Locate the cell with the specified text and output its (X, Y) center coordinate. 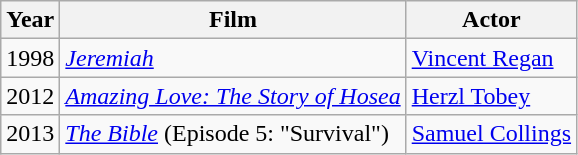
2013 (30, 134)
Vincent Regan (491, 58)
Film (233, 20)
2012 (30, 96)
Herzl Tobey (491, 96)
Samuel Collings (491, 134)
Amazing Love: The Story of Hosea (233, 96)
1998 (30, 58)
Actor (491, 20)
Year (30, 20)
Jeremiah (233, 58)
The Bible (Episode 5: "Survival") (233, 134)
